Scan for the cell matching the given text and deliver its [x, y] coordinate at center. 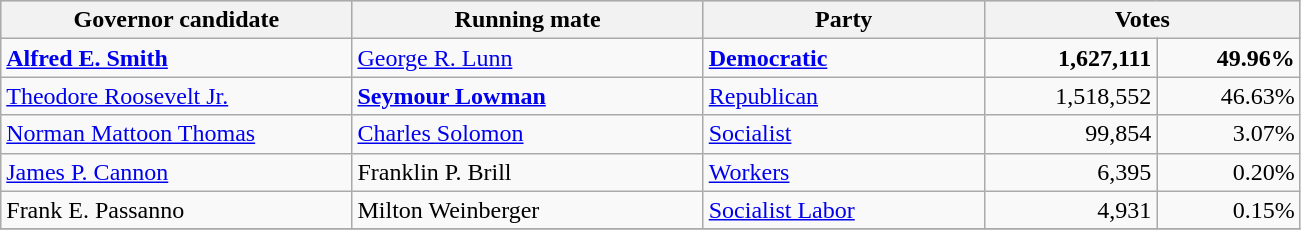
Franklin P. Brill [528, 172]
6,395 [1070, 172]
Governor candidate [176, 20]
49.96% [1229, 58]
46.63% [1229, 96]
Milton Weinberger [528, 210]
George R. Lunn [528, 58]
Party [844, 20]
99,854 [1070, 134]
1,627,111 [1070, 58]
Workers [844, 172]
Seymour Lowman [528, 96]
1,518,552 [1070, 96]
4,931 [1070, 210]
Frank E. Passanno [176, 210]
Socialist [844, 134]
0.15% [1229, 210]
Socialist Labor [844, 210]
Democratic [844, 58]
Republican [844, 96]
Votes [1142, 20]
Charles Solomon [528, 134]
Norman Mattoon Thomas [176, 134]
Running mate [528, 20]
James P. Cannon [176, 172]
Theodore Roosevelt Jr. [176, 96]
Alfred E. Smith [176, 58]
0.20% [1229, 172]
3.07% [1229, 134]
